Find where the given text appears and provide that cell's center as (X, Y) coordinate. 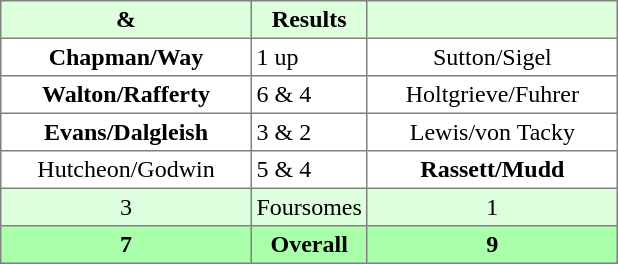
5 & 4 (309, 170)
Hutcheon/Godwin (126, 170)
3 (126, 207)
6 & 4 (309, 95)
Rassett/Mudd (492, 170)
Walton/Rafferty (126, 95)
Lewis/von Tacky (492, 132)
Sutton/Sigel (492, 57)
9 (492, 245)
Chapman/Way (126, 57)
Holtgrieve/Fuhrer (492, 95)
3 & 2 (309, 132)
Results (309, 20)
1 (492, 207)
7 (126, 245)
Overall (309, 245)
& (126, 20)
Foursomes (309, 207)
1 up (309, 57)
Evans/Dalgleish (126, 132)
